Detect which cell encompasses the target text, then output its (X, Y) center coordinate. 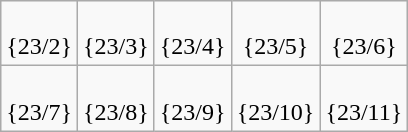
{23/9} (192, 98)
{23/11} (364, 98)
{23/10} (276, 98)
{23/2} (40, 34)
{23/4} (192, 34)
{23/7} (40, 98)
{23/5} (276, 34)
{23/6} (364, 34)
{23/8} (116, 98)
{23/3} (116, 34)
